Return [x, y] of the center of cell containing provided text 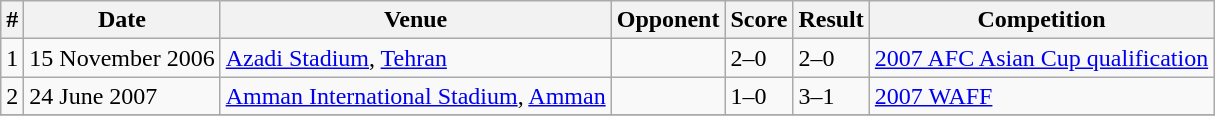
2 [12, 96]
Competition [1041, 20]
2007 AFC Asian Cup qualification [1041, 58]
3–1 [831, 96]
Venue [416, 20]
24 June 2007 [122, 96]
Date [122, 20]
Result [831, 20]
15 November 2006 [122, 58]
Opponent [668, 20]
Score [759, 20]
1–0 [759, 96]
2007 WAFF [1041, 96]
Azadi Stadium, Tehran [416, 58]
# [12, 20]
Amman International Stadium, Amman [416, 96]
1 [12, 58]
